Provide the [x, y] coordinate of the cell's center where the given text is located.  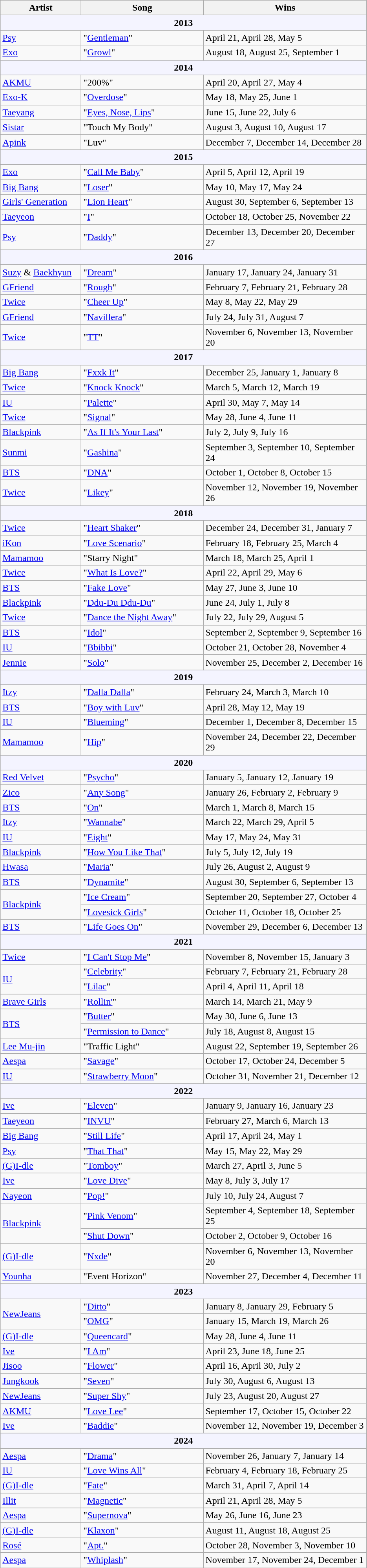
"Eyes, Nose, Lips" [142, 112]
August 18, August 25, September 1 [285, 53]
"Flower" [142, 1366]
"OMG" [142, 1321]
May 26, June 16, June 23 [285, 1515]
Wins [285, 8]
February 24, March 3, March 10 [285, 692]
November 17, November 24, December 1 [285, 1560]
April 17, April 24, May 1 [285, 1136]
"I Am" [142, 1351]
2013 [184, 23]
"Wannabe" [142, 822]
November 24, December 22, December 29 [285, 742]
"Call Me Baby" [142, 172]
Jisoo [41, 1366]
"Touch My Body" [142, 127]
October 28, November 3, November 10 [285, 1545]
"Cheer Up" [142, 302]
July 30, August 6, August 13 [285, 1381]
May 8, May 22, May 29 [285, 302]
April 30, May 7, May 14 [285, 402]
July 10, July 24, August 7 [285, 1195]
Sistar [41, 127]
"Love Scenario" [142, 543]
October 11, October 18, October 25 [285, 912]
"Ddu-Du Ddu-Du" [142, 603]
"Any Song" [142, 792]
July 18, August 8, August 15 [285, 1031]
November 12, November 19, November 26 [285, 493]
September 20, September 27, October 4 [285, 897]
"Luv" [142, 142]
March 5, March 12, March 19 [285, 387]
July 24, July 31, August 7 [285, 317]
"Whiplash" [142, 1560]
"Psycho" [142, 778]
March 18, March 25, April 1 [285, 558]
"Navillera" [142, 317]
2019 [184, 677]
Brave Girls [41, 1002]
"Drama" [142, 1456]
"Fake Love" [142, 588]
"Lion Heart" [142, 202]
"Dance the Night Away" [142, 617]
"Shut Down" [142, 1236]
2016 [184, 257]
January 15, March 19, March 26 [285, 1321]
"Celebrity" [142, 972]
August 11, August 18, August 25 [285, 1530]
"Savage" [142, 1061]
March 31, April 7, April 14 [285, 1486]
Song [142, 8]
"Magnetic" [142, 1501]
"Eleven" [142, 1106]
"Klaxon" [142, 1530]
"Rough" [142, 287]
"Love Lee" [142, 1411]
August 3, August 10, August 17 [285, 127]
Lee Mu-jin [41, 1046]
"As If It's Your Last" [142, 432]
"Event Horizon" [142, 1277]
"Still Life" [142, 1136]
"Apt." [142, 1545]
"Eight" [142, 837]
October 21, October 28, November 4 [285, 647]
January 5, January 12, January 19 [285, 778]
"Queencard" [142, 1336]
September 17, October 15, October 22 [285, 1411]
"TT" [142, 337]
January 26, February 2, February 9 [285, 792]
"Baddie" [142, 1426]
February 4, February 18, February 25 [285, 1471]
"INVU" [142, 1121]
"Likey" [142, 493]
"Fate" [142, 1486]
November 26, January 7, January 14 [285, 1456]
Artist [41, 8]
"Rollin'" [142, 1002]
Apink [41, 142]
"200%" [142, 82]
"Knock Knock" [142, 387]
March 1, March 8, March 15 [285, 807]
"Traffic Light" [142, 1046]
iKon [41, 543]
"Gashina" [142, 452]
"Signal" [142, 417]
"Ice Cream" [142, 897]
July 2, July 9, July 16 [285, 432]
April 5, April 12, April 19 [285, 172]
"Hip" [142, 742]
"Dalla Dalla" [142, 692]
"Pop!" [142, 1195]
"DNA" [142, 473]
August 22, September 19, September 26 [285, 1046]
January 9, January 16, January 23 [285, 1106]
"That That" [142, 1151]
"I Can't Stop Me" [142, 957]
September 2, September 9, September 16 [285, 632]
"Permission to Dance" [142, 1031]
Younha [41, 1277]
"Nxde" [142, 1256]
"Blueming" [142, 722]
April 4, April 11, April 18 [285, 987]
July 26, August 2, August 9 [285, 867]
October 17, October 24, December 5 [285, 1061]
"Maria" [142, 867]
"Loser" [142, 187]
"On" [142, 807]
March 22, March 29, April 5 [285, 822]
2015 [184, 157]
2014 [184, 67]
November 25, December 2, December 16 [285, 662]
Exo-K [41, 97]
December 7, December 14, December 28 [285, 142]
2021 [184, 942]
November 8, November 15, January 3 [285, 957]
March 14, March 21, May 9 [285, 1002]
October 18, October 25, November 22 [285, 217]
"Butter" [142, 1016]
"Starry Night" [142, 558]
February 27, March 6, March 13 [285, 1121]
"Dynamite" [142, 882]
"Fxxk It" [142, 372]
December 1, December 8, December 15 [285, 722]
2022 [184, 1091]
April 20, April 27, May 4 [285, 82]
January 17, January 24, January 31 [285, 272]
2024 [184, 1441]
December 25, January 1, January 8 [285, 372]
July 5, July 12, July 19 [285, 852]
July 23, August 20, August 27 [285, 1396]
"How You Like That" [142, 852]
October 31, November 21, December 12 [285, 1076]
November 27, December 4, December 11 [285, 1277]
2017 [184, 357]
November 29, December 6, December 13 [285, 927]
Sunmi [41, 452]
July 22, July 29, August 5 [285, 617]
Red Velvet [41, 778]
January 8, January 29, February 5 [285, 1306]
May 30, June 6, June 13 [285, 1016]
December 13, December 20, December 27 [285, 237]
"Lilac" [142, 987]
"Ditto" [142, 1306]
"I" [142, 217]
"Bbibbi" [142, 647]
"Love Wins All" [142, 1471]
"Life Goes On" [142, 927]
Rosé [41, 1545]
"Strawberry Moon" [142, 1076]
"Growl" [142, 53]
Jennie [41, 662]
Taeyang [41, 112]
May 8, July 3, July 17 [285, 1180]
2023 [184, 1291]
"Seven" [142, 1381]
"Solo" [142, 662]
November 12, November 19, December 3 [285, 1426]
Suzy & Baekhyun [41, 272]
"Dream" [142, 272]
"Supernova" [142, 1515]
Illit [41, 1501]
May 15, May 22, May 29 [285, 1151]
June 24, July 1, July 8 [285, 603]
2020 [184, 763]
May 18, May 25, June 1 [285, 97]
"Super Shy" [142, 1396]
April 28, May 12, May 19 [285, 707]
September 4, September 18, September 25 [285, 1216]
"What Is Love?" [142, 573]
December 24, December 31, January 7 [285, 528]
June 15, June 22, July 6 [285, 112]
"Heart Shaker" [142, 528]
"Gentleman" [142, 38]
March 27, April 3, June 5 [285, 1166]
Nayeon [41, 1195]
"Idol" [142, 632]
Zico [41, 792]
"Overdose" [142, 97]
May 17, May 24, May 31 [285, 837]
October 1, October 8, October 15 [285, 473]
April 16, April 30, July 2 [285, 1366]
May 27, June 3, June 10 [285, 588]
February 18, February 25, March 4 [285, 543]
"Tomboy" [142, 1166]
"Pink Venom" [142, 1216]
September 3, September 10, September 24 [285, 452]
"Love Dive" [142, 1180]
October 2, October 9, October 16 [285, 1236]
"Boy with Luv" [142, 707]
Girls' Generation [41, 202]
April 23, June 18, June 25 [285, 1351]
Jungkook [41, 1381]
"Lovesick Girls" [142, 912]
2018 [184, 513]
May 10, May 17, May 24 [285, 187]
Hwasa [41, 867]
"Palette" [142, 402]
"Daddy" [142, 237]
April 22, April 29, May 6 [285, 573]
